Identify which cell holds the provided text, then report its [X, Y] central coordinate. 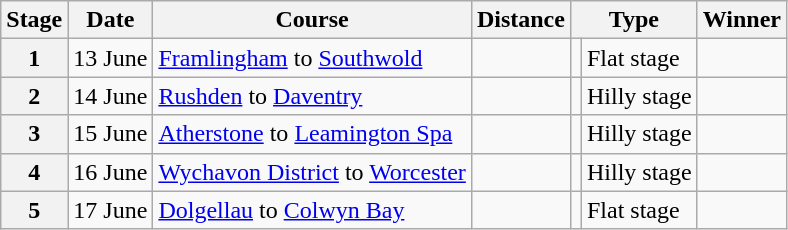
Framlingham to Southwold [312, 58]
17 June [110, 210]
1 [34, 58]
4 [34, 172]
5 [34, 210]
14 June [110, 96]
Course [312, 20]
Distance [520, 20]
Rushden to Daventry [312, 96]
3 [34, 134]
15 June [110, 134]
13 June [110, 58]
2 [34, 96]
Atherstone to Leamington Spa [312, 134]
Stage [34, 20]
Wychavon District to Worcester [312, 172]
Type [634, 20]
Dolgellau to Colwyn Bay [312, 210]
Date [110, 20]
Winner [742, 20]
16 June [110, 172]
